Provide the [x, y] coordinate of the cell's center where the given text is located.  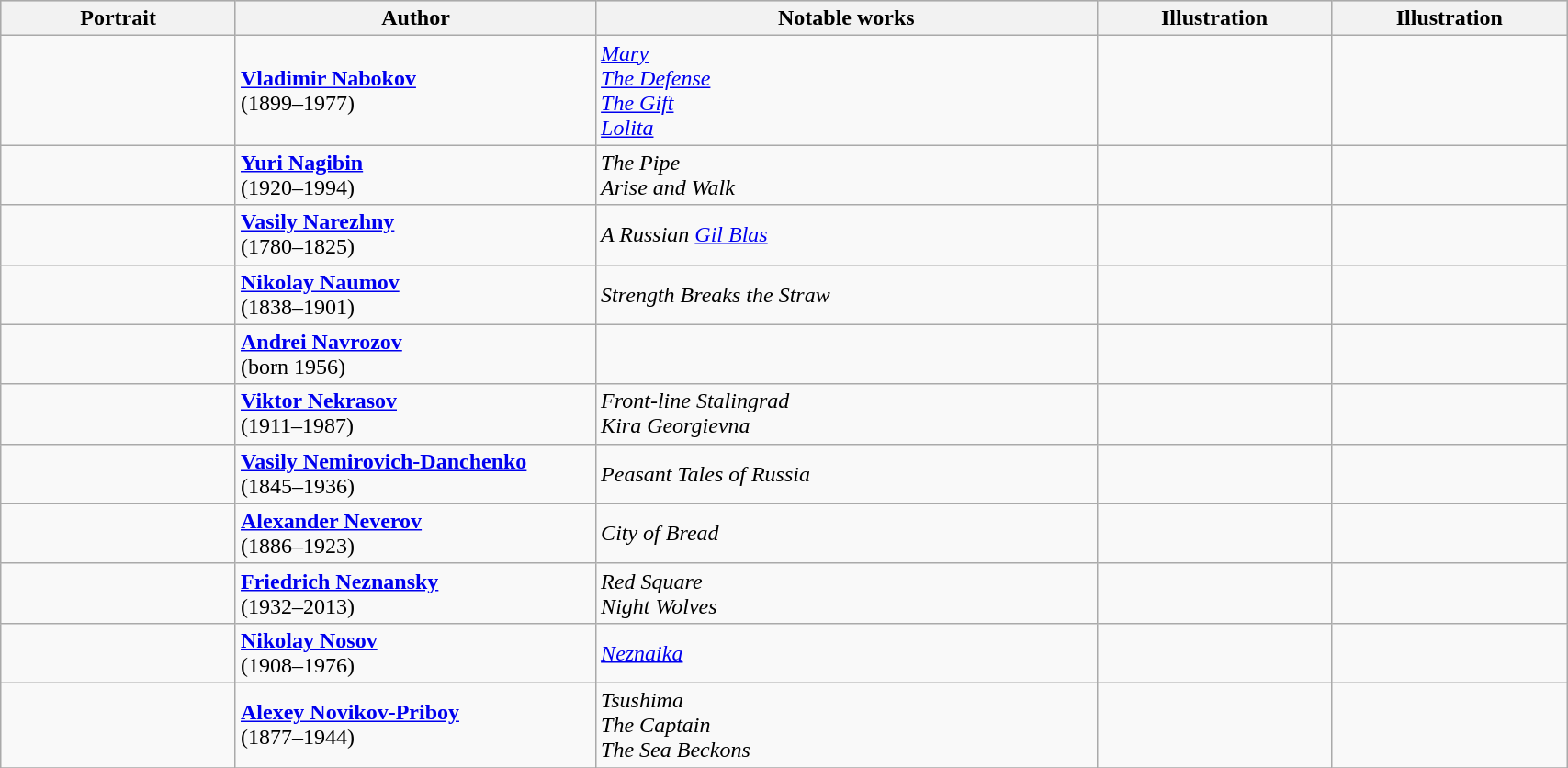
Nikolay Naumov(1838–1901) [415, 294]
TsushimaThe CaptainThe Sea Beckons [847, 725]
Author [415, 18]
Peasant Tales of Russia [847, 474]
Andrei Navrozov(born 1956) [415, 355]
Nikolay Nosov(1908–1976) [415, 652]
The PipeArise and Walk [847, 175]
Notable works [847, 18]
Portrait [118, 18]
Alexander Neverov(1886–1923) [415, 533]
Red SquareNight Wolves [847, 593]
Friedrich Neznansky(1932–2013) [415, 593]
Vasily Narezhny(1780–1825) [415, 235]
Strength Breaks the Straw [847, 294]
MaryThe DefenseThe GiftLolita [847, 90]
Yuri Nagibin(1920–1994) [415, 175]
Neznaika [847, 652]
Vasily Nemirovich-Danchenko(1845–1936) [415, 474]
Alexey Novikov-Priboy(1877–1944) [415, 725]
Viktor Nekrasov(1911–1987) [415, 413]
A Russian Gil Blas [847, 235]
City of Bread [847, 533]
Front-line StalingradKira Georgievna [847, 413]
Vladimir Nabokov(1899–1977) [415, 90]
